Return [X, Y] of the center of cell containing provided text 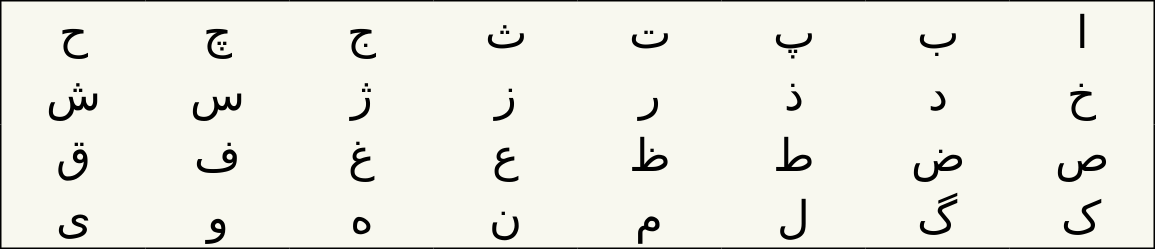
م [650, 217]
پ [794, 32]
ظ [650, 155]
ض [938, 155]
س [218, 94]
ن [506, 217]
د [938, 94]
ب [938, 32]
ق [74, 155]
ع [506, 155]
غ [362, 155]
ش [74, 94]
ل [794, 217]
ت [650, 32]
خ [1082, 94]
گ [938, 217]
ح [74, 32]
ذ [794, 94]
ک [1082, 217]
ژ [362, 94]
ف [218, 155]
ج [362, 32]
ط [794, 155]
ز [506, 94]
ث [506, 32]
و [218, 217]
چ [218, 32]
ر [650, 94]
ه [362, 217]
ی [74, 217]
ا [1082, 32]
ص [1082, 155]
